Determine the [X, Y] coordinate at the center of the cell enclosing the given text.  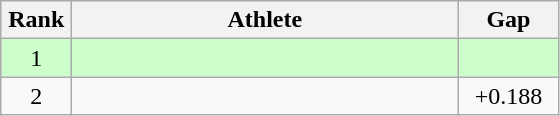
Rank [36, 20]
2 [36, 96]
Athlete [265, 20]
Gap [508, 20]
1 [36, 58]
+0.188 [508, 96]
